Provide the (x, y) coordinate of the cell's center where the given text is located.  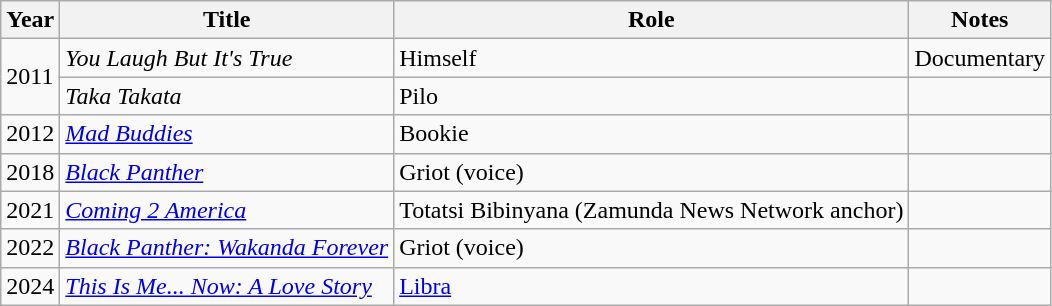
This Is Me... Now: A Love Story (227, 286)
Mad Buddies (227, 134)
Libra (652, 286)
2021 (30, 210)
Coming 2 America (227, 210)
Year (30, 20)
You Laugh But It's True (227, 58)
Black Panther (227, 172)
Totatsi Bibinyana (Zamunda News Network anchor) (652, 210)
2011 (30, 77)
Notes (980, 20)
Title (227, 20)
Pilo (652, 96)
Bookie (652, 134)
Taka Takata (227, 96)
2022 (30, 248)
Himself (652, 58)
Black Panther: Wakanda Forever (227, 248)
2018 (30, 172)
Role (652, 20)
2012 (30, 134)
Documentary (980, 58)
2024 (30, 286)
